Output the [X, Y] coordinate of the center of the cell containing the given text.  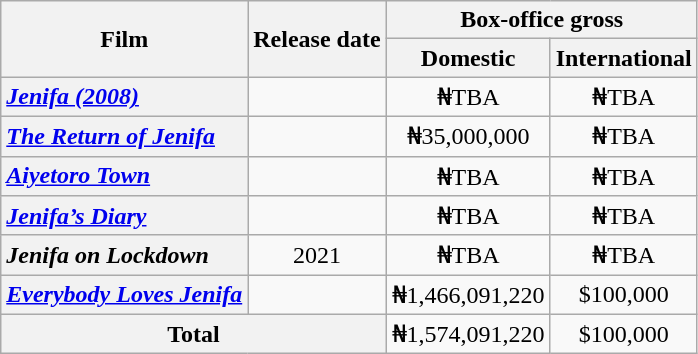
Aiyetoro Town [124, 176]
Jenifa on Lockdown [124, 255]
Jenifa (2008) [124, 97]
₦35,000,000 [468, 136]
The Return of Jenifa [124, 136]
Domestic [468, 58]
Everybody Loves Jenifa [124, 295]
Total [194, 334]
Release date [317, 39]
Box-office gross [542, 20]
Film [124, 39]
₦1,574,091,220 [468, 334]
₦1,466,091,220 [468, 295]
International [624, 58]
Jenifa’s Diary [124, 216]
2021 [317, 255]
